Search for the cell housing the specified text and yield its (x, y) center coordinate. 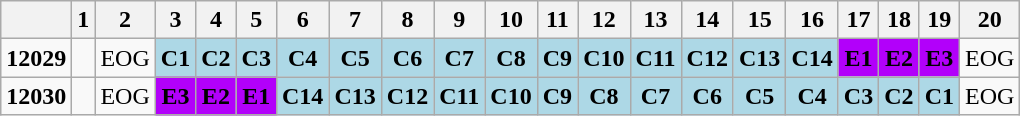
6 (302, 20)
5 (256, 20)
16 (812, 20)
11 (557, 20)
14 (707, 20)
19 (939, 20)
12030 (36, 96)
1 (84, 20)
9 (460, 20)
8 (407, 20)
12 (604, 20)
3 (175, 20)
13 (656, 20)
7 (355, 20)
10 (511, 20)
18 (899, 20)
4 (216, 20)
20 (990, 20)
17 (858, 20)
2 (125, 20)
12029 (36, 58)
15 (759, 20)
